Detect which cell encompasses the target text, then output its (X, Y) center coordinate. 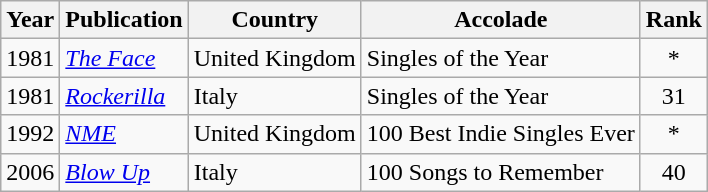
Rockerilla (124, 96)
100 Best Indie Singles Ever (500, 134)
1992 (30, 134)
NME (124, 134)
The Face (124, 58)
Accolade (500, 20)
2006 (30, 172)
31 (674, 96)
100 Songs to Remember (500, 172)
Country (274, 20)
Blow Up (124, 172)
Year (30, 20)
Rank (674, 20)
40 (674, 172)
Publication (124, 20)
